From the cell containing the given text, extract its center point as (x, y) coordinate. 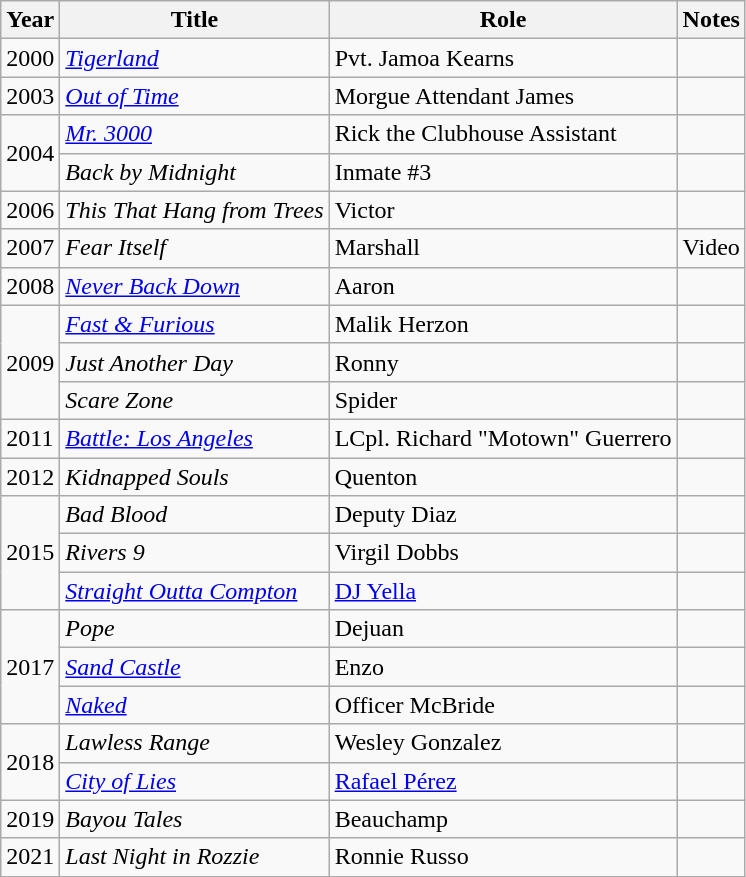
Never Back Down (194, 286)
Aaron (503, 286)
Victor (503, 210)
DJ Yella (503, 591)
Morgue Attendant James (503, 96)
Malik Herzon (503, 324)
Mr. 3000 (194, 134)
Tigerland (194, 58)
2015 (30, 553)
2017 (30, 667)
Bayou Tales (194, 819)
Beauchamp (503, 819)
Video (711, 248)
Straight Outta Compton (194, 591)
This That Hang from Trees (194, 210)
Kidnapped Souls (194, 477)
2000 (30, 58)
Rivers 9 (194, 553)
Rick the Clubhouse Assistant (503, 134)
Dejuan (503, 629)
2006 (30, 210)
Bad Blood (194, 515)
Fear Itself (194, 248)
Ronnie Russo (503, 857)
Ronny (503, 362)
Spider (503, 400)
Notes (711, 20)
2008 (30, 286)
Fast & Furious (194, 324)
2011 (30, 438)
2019 (30, 819)
Naked (194, 705)
Pvt. Jamoa Kearns (503, 58)
Wesley Gonzalez (503, 743)
Out of Time (194, 96)
Last Night in Rozzie (194, 857)
Back by Midnight (194, 172)
Year (30, 20)
2021 (30, 857)
Virgil Dobbs (503, 553)
2018 (30, 762)
LCpl. Richard "Motown" Guerrero (503, 438)
Rafael Pérez (503, 781)
Scare Zone (194, 400)
2009 (30, 362)
Lawless Range (194, 743)
Inmate #3 (503, 172)
Marshall (503, 248)
City of Lies (194, 781)
2007 (30, 248)
2003 (30, 96)
Pope (194, 629)
Battle: Los Angeles (194, 438)
Sand Castle (194, 667)
Just Another Day (194, 362)
Role (503, 20)
Deputy Diaz (503, 515)
2004 (30, 153)
2012 (30, 477)
Title (194, 20)
Officer McBride (503, 705)
Enzo (503, 667)
Quenton (503, 477)
